Output the (x, y) coordinate of the center of the cell containing the given text.  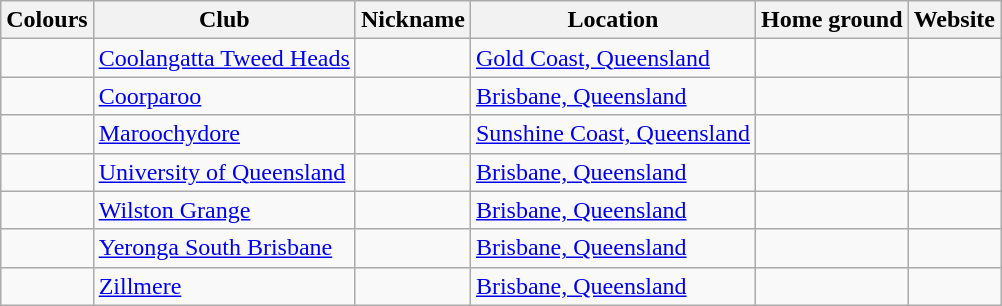
Maroochydore (224, 134)
Home ground (832, 20)
Colours (47, 20)
Website (954, 20)
Location (612, 20)
Yeronga South Brisbane (224, 248)
Zillmere (224, 286)
Gold Coast, Queensland (612, 58)
University of Queensland (224, 172)
Club (224, 20)
Sunshine Coast, Queensland (612, 134)
Coorparoo (224, 96)
Nickname (412, 20)
Coolangatta Tweed Heads (224, 58)
Wilston Grange (224, 210)
